Identify which cell holds the provided text, then report its (X, Y) central coordinate. 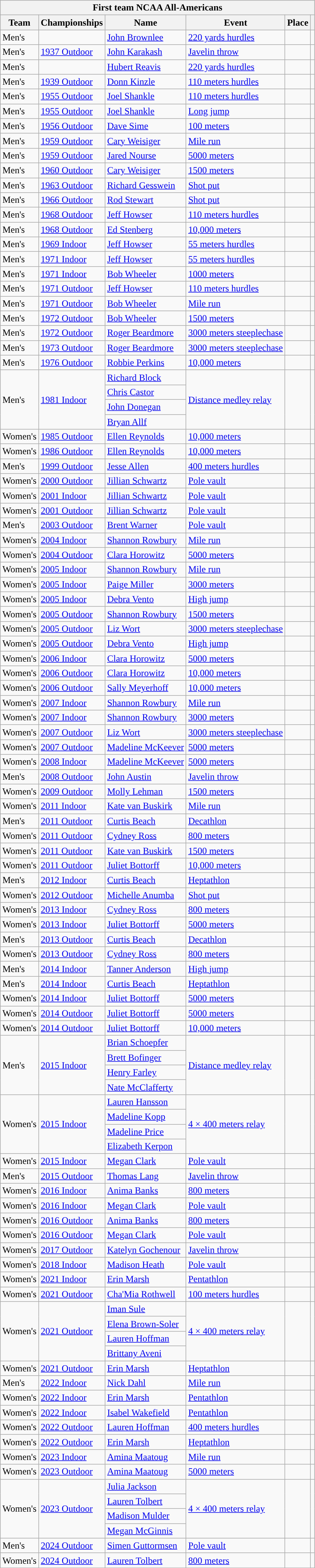
Place (298, 23)
2023 Indoor (72, 1457)
Jesse Allen (146, 466)
First team NCAA All-Americans (157, 8)
Team (19, 23)
Elizabeth Kerpon (146, 1146)
Paige Miller (146, 584)
Chris Castor (146, 392)
1939 Outdoor (72, 82)
Bryan Allf (146, 422)
Iman Sule (146, 1309)
Brent Warner (146, 525)
Elena Brown-Soler (146, 1324)
Simen Guttormsen (146, 1545)
1000 meters (236, 274)
1999 Outdoor (72, 466)
2017 Outdoor (72, 1250)
1969 Indoor (72, 244)
1981 Indoor (72, 399)
Tanner Anderson (146, 969)
Brett Bofinger (146, 1058)
2008 Outdoor (72, 777)
Donn Kinzle (146, 82)
Hubert Reavis (146, 67)
Event (236, 23)
Cha'Mia Rothwell (146, 1294)
1973 Outdoor (72, 348)
John Austin (146, 777)
Madeline Kopp (146, 1117)
2000 Outdoor (72, 481)
Robbie Perkins (146, 362)
2011 Indoor (72, 806)
2006 Indoor (72, 659)
Richard Block (146, 377)
1986 Outdoor (72, 451)
Megan McGinnis (146, 1531)
1966 Outdoor (72, 200)
100 meters hurdles (236, 1294)
Jared Nourse (146, 155)
1937 Outdoor (72, 52)
2004 Indoor (72, 540)
Nate McClafferty (146, 1087)
2012 Indoor (72, 880)
2012 Outdoor (72, 895)
2021 Indoor (72, 1279)
Rod Stewart (146, 200)
Julia Jackson (146, 1486)
100 meters (236, 126)
Lauren Hansson (146, 1102)
1976 Outdoor (72, 362)
Madison Mulder (146, 1516)
John Donegan (146, 407)
2015 Outdoor (72, 1176)
Thomas Lang (146, 1176)
1963 Outdoor (72, 185)
2001 Outdoor (72, 510)
Molly Lehman (146, 791)
2018 Indoor (72, 1265)
2001 Indoor (72, 496)
Dave Sime (146, 126)
Nick Dahl (146, 1383)
Sally Meyerhoff (146, 688)
John Brownlee (146, 37)
2003 Outdoor (72, 525)
Madison Heath (146, 1265)
Championships (72, 23)
Henry Farley (146, 1072)
Ed Stenberg (146, 230)
Katelyn Gochenour (146, 1250)
1960 Outdoor (72, 170)
Long jump (236, 111)
1985 Outdoor (72, 437)
2004 Outdoor (72, 555)
John Karakash (146, 52)
2009 Outdoor (72, 791)
Richard Gesswein (146, 185)
Madeline Price (146, 1132)
Brittany Aveni (146, 1353)
1956 Outdoor (72, 126)
Brian Schoepfer (146, 1043)
Michelle Anumba (146, 895)
Isabel Wakefield (146, 1413)
2008 Indoor (72, 762)
Name (146, 23)
